Provide the (X, Y) coordinate of the cell's center where the given text is located.  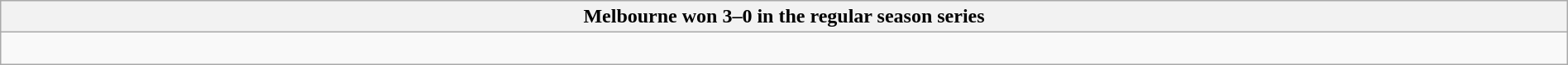
Melbourne won 3–0 in the regular season series (784, 17)
